Extract the (X, Y) coordinate from the center of the cell holding the provided text.  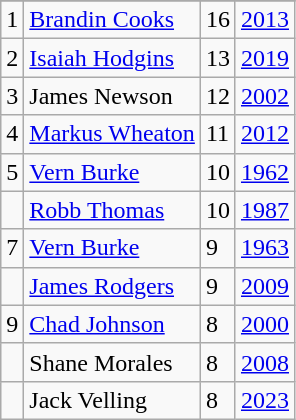
2019 (264, 58)
1963 (264, 248)
2002 (264, 96)
2012 (264, 134)
2 (12, 58)
13 (218, 58)
11 (218, 134)
7 (12, 248)
2013 (264, 20)
4 (12, 134)
James Newson (112, 96)
1962 (264, 172)
2009 (264, 286)
5 (12, 172)
Isaiah Hodgins (112, 58)
Robb Thomas (112, 210)
Brandin Cooks (112, 20)
1987 (264, 210)
Shane Morales (112, 362)
2000 (264, 324)
Chad Johnson (112, 324)
16 (218, 20)
3 (12, 96)
2008 (264, 362)
James Rodgers (112, 286)
2023 (264, 400)
12 (218, 96)
Jack Velling (112, 400)
1 (12, 20)
Markus Wheaton (112, 134)
